Provide the (x, y) coordinate of the cell's center where the given text is located.  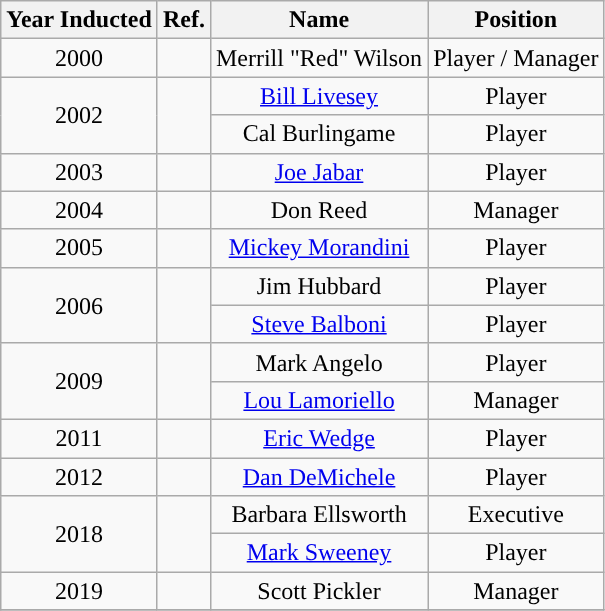
Mickey Morandini (318, 248)
Lou Lamoriello (318, 400)
Barbara Ellsworth (318, 515)
Name (318, 20)
2018 (80, 534)
2000 (80, 58)
Dan DeMichele (318, 477)
2003 (80, 172)
2012 (80, 477)
Don Reed (318, 210)
Bill Livesey (318, 96)
Mark Sweeney (318, 553)
Steve Balboni (318, 324)
Merrill "Red" Wilson (318, 58)
Eric Wedge (318, 438)
Year Inducted (80, 20)
2019 (80, 591)
Cal Burlingame (318, 134)
Jim Hubbard (318, 286)
Scott Pickler (318, 591)
2005 (80, 248)
2002 (80, 115)
2006 (80, 305)
Player / Manager (516, 58)
Position (516, 20)
Joe Jabar (318, 172)
2004 (80, 210)
2011 (80, 438)
Executive (516, 515)
Mark Angelo (318, 362)
Ref. (184, 20)
2009 (80, 381)
